Detect which cell encompasses the target text, then output its (X, Y) center coordinate. 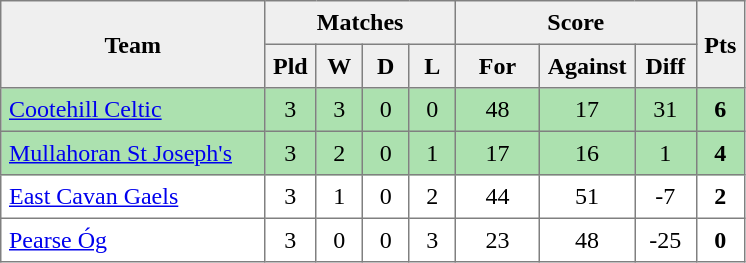
Diff (666, 66)
D (385, 66)
Pld (290, 66)
Score (576, 23)
Against (586, 66)
51 (586, 197)
6 (720, 110)
23 (497, 240)
L (432, 66)
For (497, 66)
Matches (360, 23)
W (339, 66)
44 (497, 197)
31 (666, 110)
Team (133, 44)
East Cavan Gaels (133, 197)
Cootehill Celtic (133, 110)
Pts (720, 44)
-7 (666, 197)
4 (720, 153)
Mullahoran St Joseph's (133, 153)
Pearse Óg (133, 240)
-25 (666, 240)
16 (586, 153)
